From the cell containing the given text, extract its center point as (x, y) coordinate. 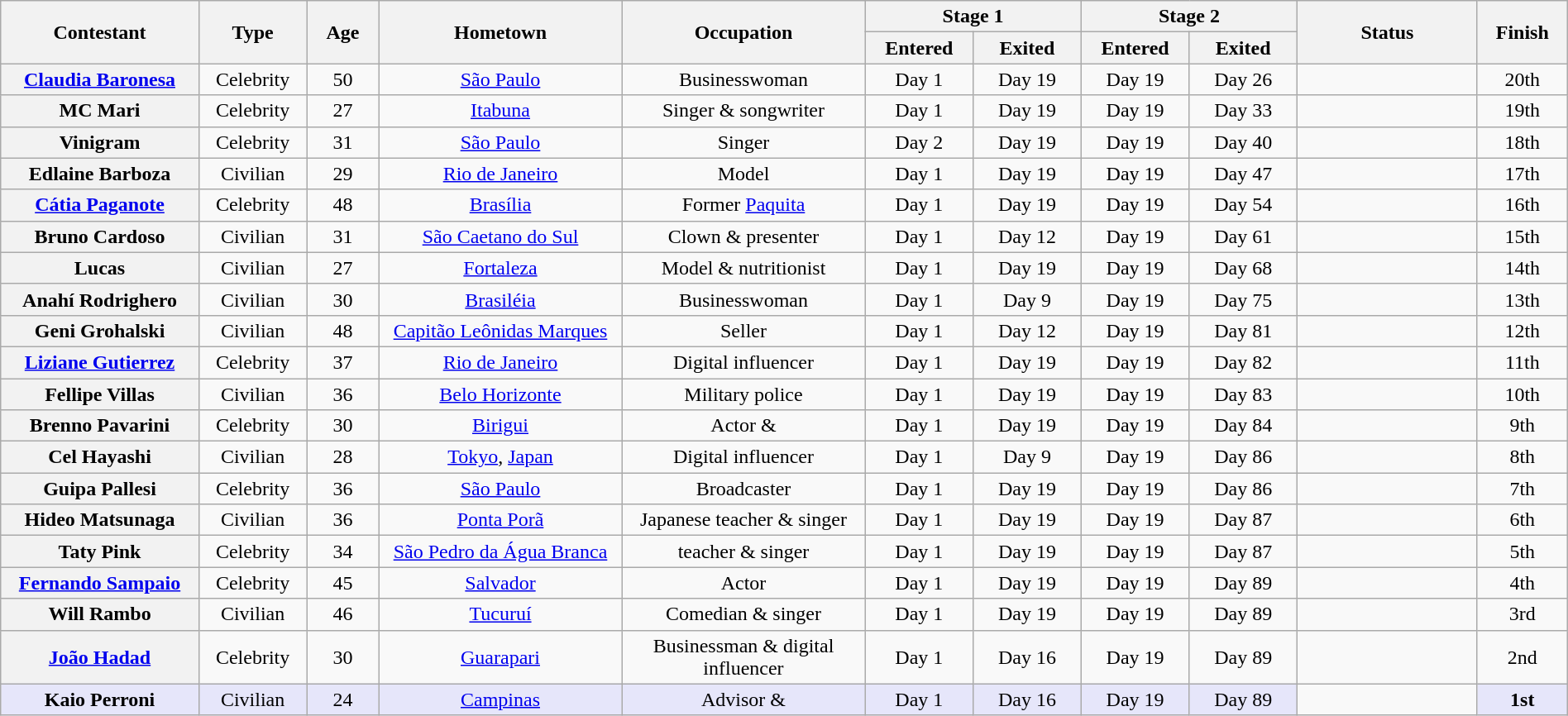
Singer & songwriter (743, 111)
13th (1522, 299)
Kaio Perroni (100, 699)
São Caetano do Sul (500, 236)
Broadcaster (743, 489)
Clown & presenter (743, 236)
10th (1522, 394)
Will Rambo (100, 614)
24 (342, 699)
Fernando Sampaio (100, 583)
46 (342, 614)
18th (1522, 142)
MC Mari (100, 111)
Liziane Gutierrez (100, 362)
20th (1522, 79)
Businessman & digital influencer (743, 656)
Advisor & (743, 699)
5th (1522, 551)
Day 61 (1244, 236)
Fortaleza (500, 268)
15th (1522, 236)
Day 47 (1244, 174)
Cátia Paganote (100, 205)
3rd (1522, 614)
Day 75 (1244, 299)
Age (342, 32)
Brenno Pavarini (100, 426)
1st (1522, 699)
Seller (743, 331)
4th (1522, 583)
45 (342, 583)
Bruno Cardoso (100, 236)
Actor & (743, 426)
Day 54 (1244, 205)
Model (743, 174)
Day 68 (1244, 268)
João Hadad (100, 656)
12th (1522, 331)
Japanese teacher & singer (743, 520)
Anahí Rodrighero (100, 299)
Ponta Porã (500, 520)
Day 33 (1244, 111)
Tokyo, Japan (500, 457)
Birigui (500, 426)
Campinas (500, 699)
Edlaine Barboza (100, 174)
Stage 1 (973, 17)
50 (342, 79)
Taty Pink (100, 551)
6th (1522, 520)
Claudia Baronesa (100, 79)
Type (253, 32)
Stage 2 (1189, 17)
8th (1522, 457)
Model & nutritionist (743, 268)
Day 84 (1244, 426)
Contestant (100, 32)
Tucuruí (500, 614)
Lucas (100, 268)
Geni Grohalski (100, 331)
29 (342, 174)
19th (1522, 111)
Finish (1522, 32)
Military police (743, 394)
16th (1522, 205)
34 (342, 551)
Occupation (743, 32)
Cel Hayashi (100, 457)
7th (1522, 489)
Brasiléia (500, 299)
9th (1522, 426)
37 (342, 362)
Day 40 (1244, 142)
Salvador (500, 583)
teacher & singer (743, 551)
Day 83 (1244, 394)
Status (1388, 32)
28 (342, 457)
Actor (743, 583)
Brasília (500, 205)
2nd (1522, 656)
São Pedro da Água Branca (500, 551)
Singer (743, 142)
11th (1522, 362)
Guipa Pallesi (100, 489)
Day 2 (920, 142)
Day 26 (1244, 79)
14th (1522, 268)
Capitão Leônidas Marques (500, 331)
Day 82 (1244, 362)
17th (1522, 174)
Hideo Matsunaga (100, 520)
Vinigram (100, 142)
Fellipe Villas (100, 394)
Day 81 (1244, 331)
Guarapari (500, 656)
Comedian & singer (743, 614)
Former Paquita (743, 205)
Itabuna (500, 111)
Hometown (500, 32)
Belo Horizonte (500, 394)
